Output the (X, Y) coordinate of the center of the cell containing the given text.  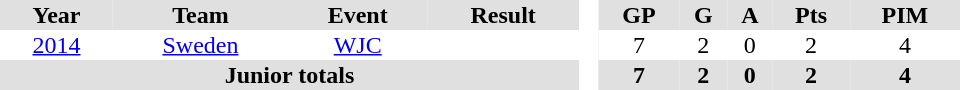
G (703, 15)
Pts (811, 15)
Sweden (200, 45)
PIM (905, 15)
Event (358, 15)
Junior totals (290, 75)
A (750, 15)
WJC (358, 45)
GP (639, 15)
Result (502, 15)
Year (56, 15)
Team (200, 15)
2014 (56, 45)
